Scan for the cell matching the given text and deliver its [x, y] coordinate at center. 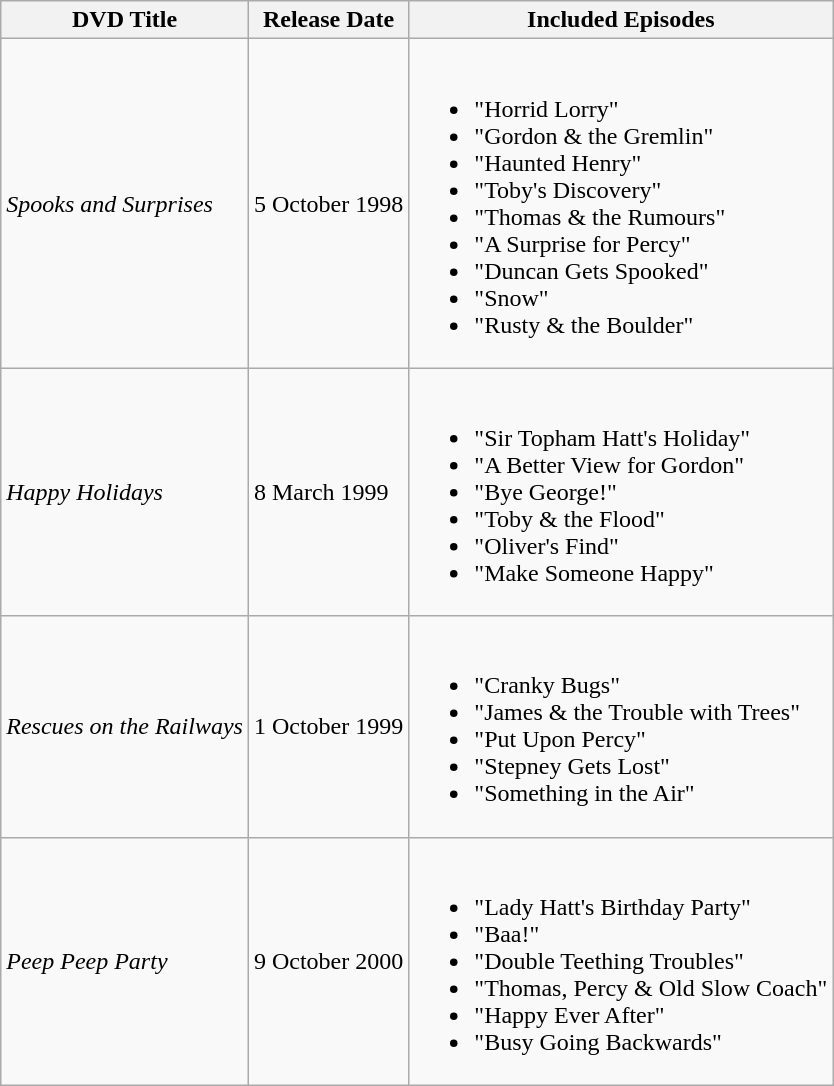
Included Episodes [621, 20]
Rescues on the Railways [125, 726]
DVD Title [125, 20]
1 October 1999 [328, 726]
9 October 2000 [328, 961]
Peep Peep Party [125, 961]
"Cranky Bugs""James & the Trouble with Trees""Put Upon Percy""Stepney Gets Lost""Something in the Air" [621, 726]
Happy Holidays [125, 492]
"Sir Topham Hatt's Holiday""A Better View for Gordon""Bye George!""Toby & the Flood""Oliver's Find""Make Someone Happy" [621, 492]
Release Date [328, 20]
"Lady Hatt's Birthday Party""Baa!""Double Teething Troubles""Thomas, Percy & Old Slow Coach""Happy Ever After""Busy Going Backwards" [621, 961]
8 March 1999 [328, 492]
Spooks and Surprises [125, 204]
5 October 1998 [328, 204]
